Locate the cell with the specified text and output its [X, Y] center coordinate. 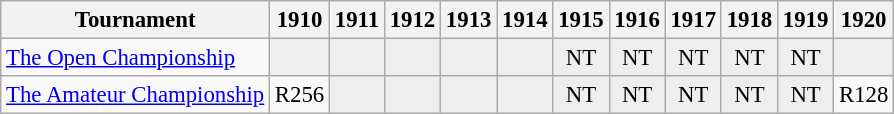
1915 [581, 20]
1911 [356, 20]
Tournament [136, 20]
1912 [412, 20]
1916 [637, 20]
1920 [864, 20]
R256 [300, 95]
1914 [525, 20]
1917 [693, 20]
R128 [864, 95]
The Open Championship [136, 58]
The Amateur Championship [136, 95]
1913 [469, 20]
1918 [749, 20]
1910 [300, 20]
1919 [805, 20]
